Search for the cell housing the specified text and yield its [x, y] center coordinate. 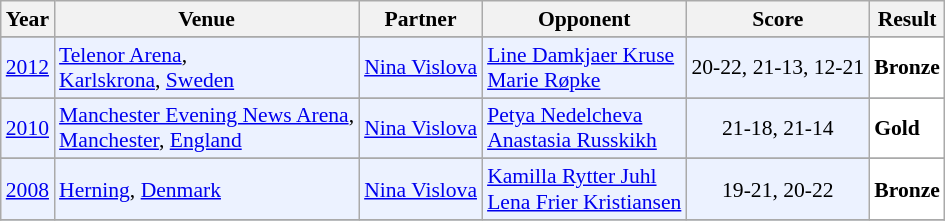
Manchester Evening News Arena, Manchester, England [206, 128]
Venue [206, 19]
Telenor Arena, Karlskrona, Sweden [206, 68]
Opponent [584, 19]
Herning, Denmark [206, 190]
Line Damkjaer Kruse Marie Røpke [584, 68]
Kamilla Rytter Juhl Lena Frier Kristiansen [584, 190]
21-18, 21-14 [778, 128]
Partner [420, 19]
2012 [28, 68]
19-21, 20-22 [778, 190]
Petya Nedelcheva Anastasia Russkikh [584, 128]
2008 [28, 190]
Year [28, 19]
Score [778, 19]
2010 [28, 128]
20-22, 21-13, 12-21 [778, 68]
Result [907, 19]
Gold [907, 128]
